Pinpoint the cell where the given text exists, returning its (x, y) midpoint coordinate. 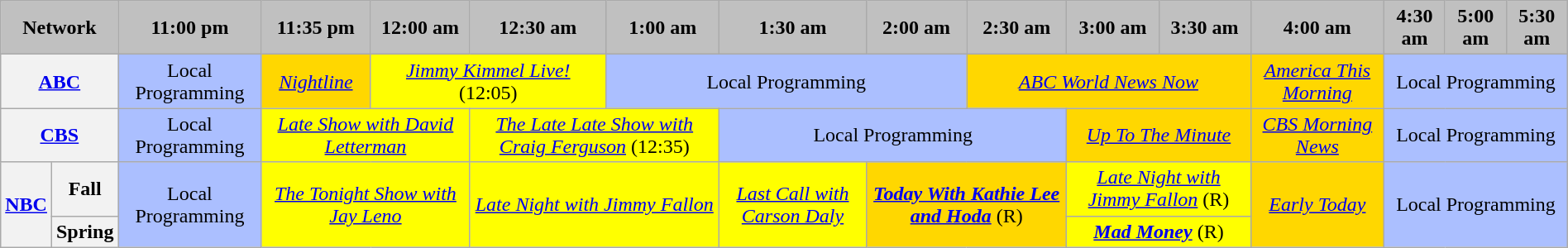
Spring (84, 231)
11:35 pm (316, 28)
4:30 am (1415, 28)
America This Morning (1317, 81)
1:00 am (663, 28)
2:30 am (1017, 28)
3:30 am (1204, 28)
1:30 am (793, 28)
Jimmy Kimmel Live! (12:05) (488, 81)
Late Night with Jimmy Fallon (R) (1159, 188)
ABC (60, 81)
Early Today (1317, 205)
The Late Late Show with Craig Ferguson (12:35) (595, 136)
2:00 am (916, 28)
Network (60, 28)
12:30 am (538, 28)
ABC World News Now (1108, 81)
4:00 am (1317, 28)
11:00 pm (190, 28)
Mad Money (R) (1159, 231)
Late Show with David Letterman (366, 136)
The Tonight Show with Jay Leno (366, 205)
CBS (60, 136)
Fall (84, 188)
12:00 am (420, 28)
5:00 am (1475, 28)
3:00 am (1113, 28)
CBS Morning News (1317, 136)
NBC (26, 205)
Last Call with Carson Daly (793, 205)
Up To The Minute (1159, 136)
Late Night with Jimmy Fallon (595, 205)
Nightline (316, 81)
Today With Kathie Lee and Hoda (R) (966, 205)
5:30 am (1537, 28)
